Provide the [x, y] coordinate of the cell's center where the given text is located.  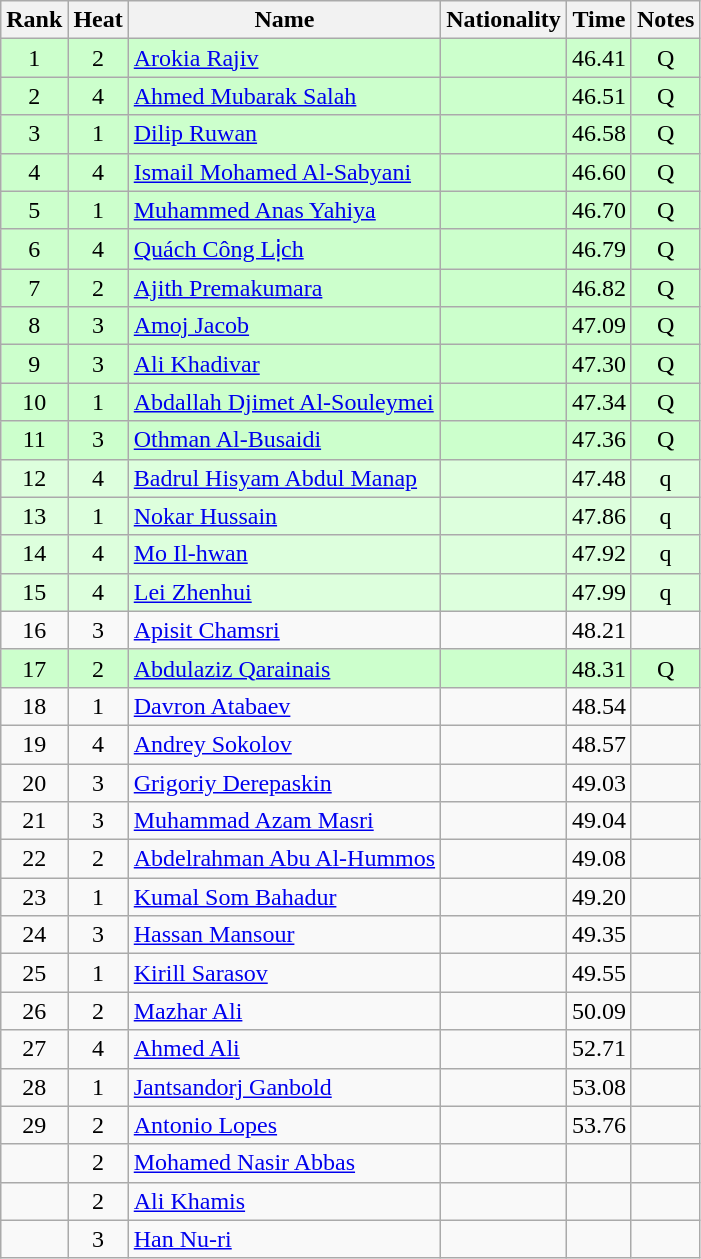
Jantsandorj Ganbold [284, 1087]
49.20 [598, 897]
Name [284, 20]
25 [34, 973]
46.58 [598, 134]
Kirill Sarasov [284, 973]
Hassan Mansour [284, 935]
10 [34, 402]
46.82 [598, 288]
46.70 [598, 210]
46.79 [598, 249]
27 [34, 1049]
Quách Công Lịch [284, 249]
53.08 [598, 1087]
Lei Zhenhui [284, 592]
22 [34, 859]
47.99 [598, 592]
12 [34, 478]
Andrey Sokolov [284, 744]
46.60 [598, 172]
46.51 [598, 96]
14 [34, 554]
9 [34, 364]
Heat [98, 20]
Othman Al-Busaidi [284, 440]
13 [34, 516]
19 [34, 744]
Ahmed Mubarak Salah [284, 96]
48.21 [598, 630]
48.31 [598, 668]
Muhammad Azam Masri [284, 821]
47.36 [598, 440]
Ali Khadivar [284, 364]
Nokar Hussain [284, 516]
49.03 [598, 783]
Ahmed Ali [284, 1049]
29 [34, 1125]
Nationality [504, 20]
11 [34, 440]
21 [34, 821]
23 [34, 897]
47.92 [598, 554]
Antonio Lopes [284, 1125]
6 [34, 249]
49.04 [598, 821]
50.09 [598, 1011]
Notes [665, 20]
52.71 [598, 1049]
47.48 [598, 478]
Mohamed Nasir Abbas [284, 1163]
Rank [34, 20]
49.55 [598, 973]
16 [34, 630]
Badrul Hisyam Abdul Manap [284, 478]
48.54 [598, 706]
Ali Khamis [284, 1201]
Apisit Chamsri [284, 630]
49.35 [598, 935]
15 [34, 592]
26 [34, 1011]
Abdelrahman Abu Al-Hummos [284, 859]
Dilip Ruwan [284, 134]
8 [34, 326]
Kumal Som Bahadur [284, 897]
17 [34, 668]
47.86 [598, 516]
46.41 [598, 58]
20 [34, 783]
28 [34, 1087]
47.09 [598, 326]
Abdulaziz Qarainais [284, 668]
5 [34, 210]
47.30 [598, 364]
53.76 [598, 1125]
18 [34, 706]
Han Nu-ri [284, 1239]
Arokia Rajiv [284, 58]
24 [34, 935]
Ismail Mohamed Al-Sabyani [284, 172]
Grigoriy Derepaskin [284, 783]
48.57 [598, 744]
Mazhar Ali [284, 1011]
Time [598, 20]
47.34 [598, 402]
Davron Atabaev [284, 706]
Amoj Jacob [284, 326]
Muhammed Anas Yahiya [284, 210]
Ajith Premakumara [284, 288]
Abdallah Djimet Al-Souleymei [284, 402]
7 [34, 288]
49.08 [598, 859]
Mo Il-hwan [284, 554]
